Provide the [x, y] coordinate of the cell's center where the given text is located.  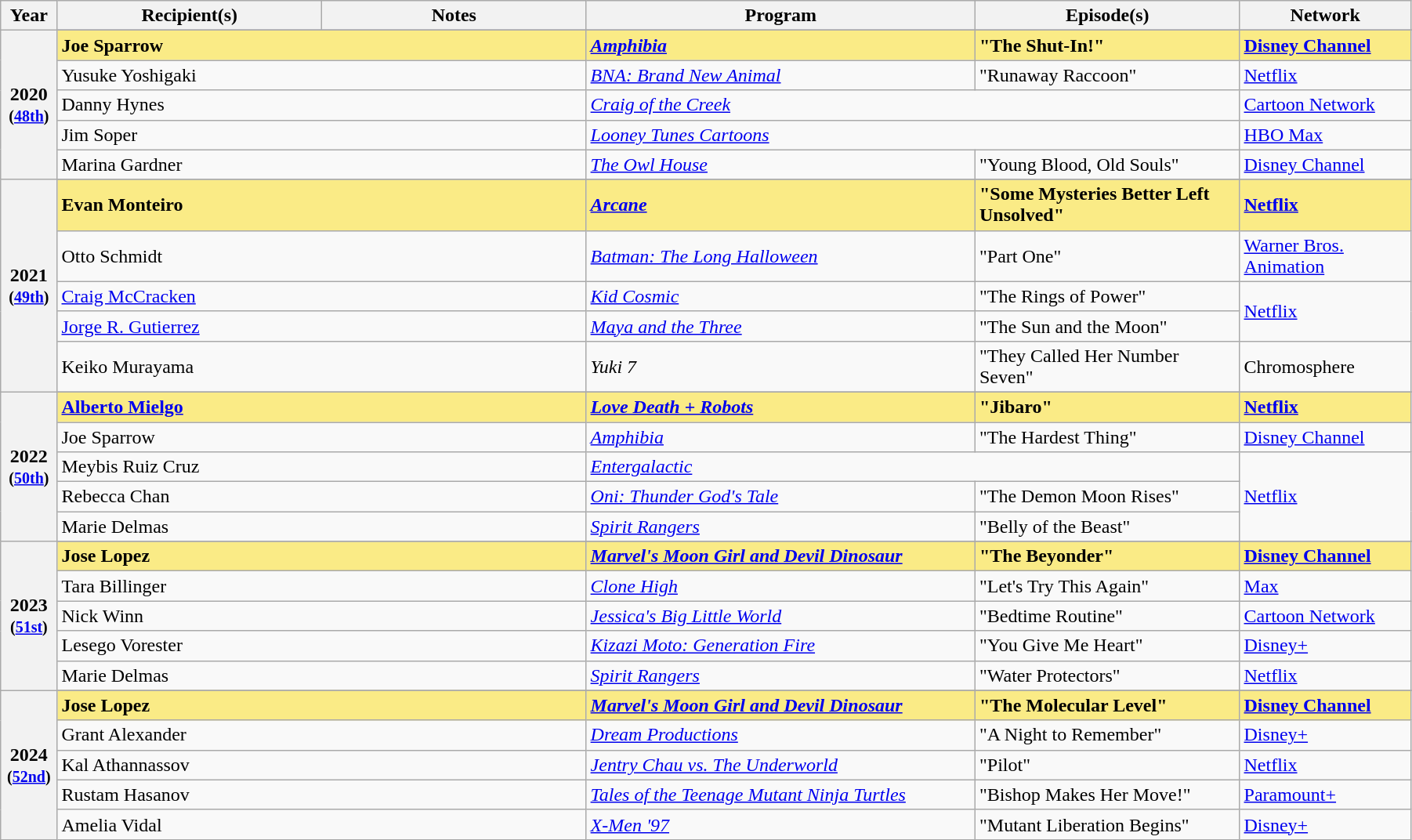
Meybis Ruiz Cruz [321, 467]
"Mutant Liberation Begins" [1107, 824]
Love Death + Robots [780, 407]
Tales of the Teenage Mutant Ninja Turtles [780, 795]
Episode(s) [1107, 16]
BNA: Brand New Animal [780, 75]
"Bishop Makes Her Move!" [1107, 795]
Program [780, 16]
Recipient(s) [190, 16]
"A Night to Remember" [1107, 735]
"Pilot" [1107, 765]
Alberto Mielgo [321, 407]
Evan Monteiro [321, 205]
"The Molecular Level" [1107, 705]
Craig McCracken [321, 296]
HBO Max [1325, 135]
"Bedtime Routine" [1107, 616]
Kid Cosmic [780, 296]
"Water Protectors" [1107, 675]
"The Demon Moon Rises" [1107, 497]
"The Beyonder" [1107, 556]
Jentry Chau vs. The Underworld [780, 765]
Year [29, 16]
"Jibaro" [1107, 407]
2020 (48th) [29, 105]
Nick Winn [321, 616]
Marina Gardner [321, 165]
Jessica's Big Little World [780, 616]
Grant Alexander [321, 735]
"Young Blood, Old Souls" [1107, 165]
Looney Tunes Cartoons [913, 135]
Lesego Vorester [321, 646]
"Belly of the Beast" [1107, 527]
"The Sun and the Moon" [1107, 326]
2023 (51st) [29, 616]
"They Called Her Number Seven" [1107, 367]
"The Rings of Power" [1107, 296]
Tara Billinger [321, 586]
"You Give Me Heart" [1107, 646]
Jorge R. Gutierrez [321, 326]
The Owl House [780, 165]
"Part One" [1107, 255]
Rustam Hasanov [321, 795]
Oni: Thunder God's Tale [780, 497]
Otto Schmidt [321, 255]
"The Hardest Thing" [1107, 436]
Kizazi Moto: Generation Fire [780, 646]
Max [1325, 586]
X-Men '97 [780, 824]
Maya and the Three [780, 326]
"The Shut-In!" [1107, 45]
Amelia Vidal [321, 824]
Kal Athannassov [321, 765]
"Let's Try This Again" [1107, 586]
Dream Productions [780, 735]
Clone High [780, 586]
Entergalactic [913, 467]
Yuki 7 [780, 367]
2021 (49th) [29, 285]
Notes [454, 16]
Rebecca Chan [321, 497]
Craig of the Creek [913, 105]
Warner Bros. Animation [1325, 255]
Yusuke Yoshigaki [321, 75]
2022 (50th) [29, 466]
Paramount+ [1325, 795]
"Runaway Raccoon" [1107, 75]
Arcane [780, 205]
Keiko Murayama [321, 367]
Network [1325, 16]
2024 (52nd) [29, 765]
Batman: The Long Halloween [780, 255]
Chromosphere [1325, 367]
Danny Hynes [321, 105]
"Some Mysteries Better Left Unsolved" [1107, 205]
Jim Soper [321, 135]
